Identify which cell holds the provided text, then report its [x, y] central coordinate. 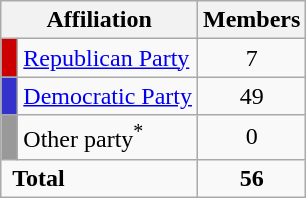
Other party* [108, 138]
56 [251, 178]
0 [251, 138]
Democratic Party [108, 96]
Total [100, 178]
49 [251, 96]
Affiliation [100, 20]
Republican Party [108, 58]
Members [251, 20]
7 [251, 58]
